Detect which cell encompasses the target text, then output its [x, y] center coordinate. 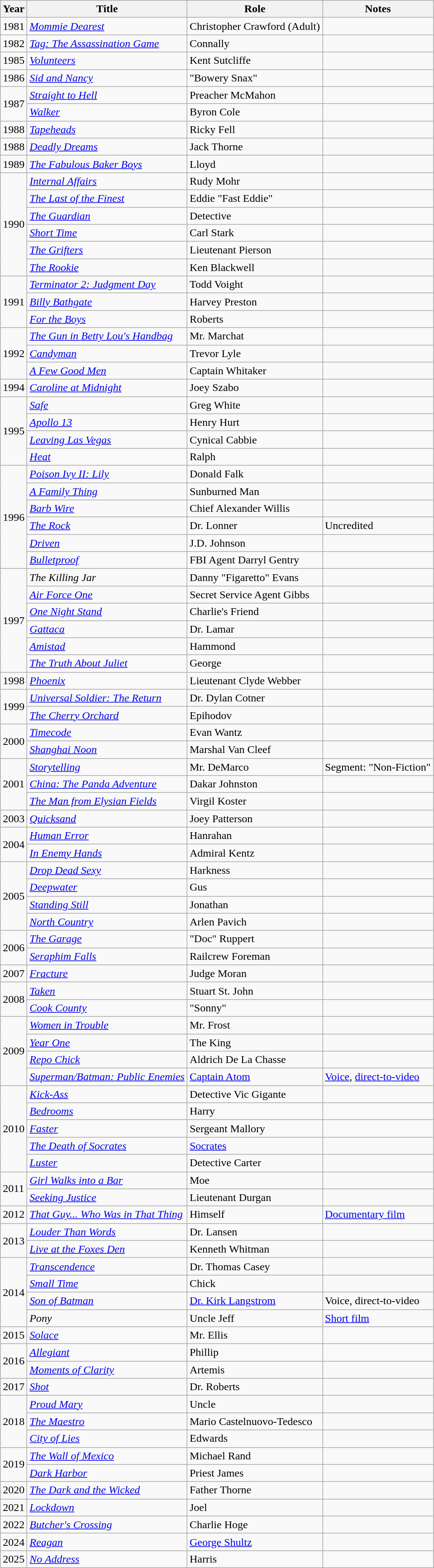
Sunburned Man [254, 491]
Tapeheads [107, 129]
Quicksand [107, 819]
Butcher's Crossing [107, 1525]
Candyman [107, 353]
2003 [14, 819]
Dr. Dylan Cotner [254, 698]
Charlie Hoge [254, 1525]
Harvey Preston [254, 302]
Storytelling [107, 767]
Son of Batman [107, 1301]
Railcrew Foreman [254, 956]
Luster [107, 1163]
Judge Moran [254, 973]
Moments of Clarity [107, 1370]
2018 [14, 1421]
Kent Sutcliffe [254, 61]
2001 [14, 784]
Joel [254, 1507]
Repo Chick [107, 1060]
2004 [14, 844]
Greg White [254, 405]
Dakar Johnston [254, 784]
Role [254, 9]
Driven [107, 543]
2017 [14, 1387]
Edwards [254, 1439]
Mr. Marchat [254, 336]
Donald Falk [254, 474]
Segment: "Non-Fiction" [377, 767]
Evan Wantz [254, 732]
Internal Affairs [107, 181]
Short film [377, 1318]
Detective Vic Gigante [254, 1094]
1986 [14, 78]
Chick [254, 1283]
1994 [14, 388]
No Address [107, 1559]
Taken [107, 991]
1990 [14, 224]
Marshal Van Cleef [254, 749]
Universal Soldier: The Return [107, 698]
Drop Dead Sexy [107, 870]
Deepwater [107, 887]
Human Error [107, 836]
Gattaca [107, 629]
2021 [14, 1507]
That Guy... Who Was in That Thing [107, 1215]
The Gun in Betty Lou's Handbag [107, 336]
The Cherry Orchard [107, 715]
Dr. Roberts [254, 1387]
Lieutenant Pierson [254, 250]
1989 [14, 164]
Sid and Nancy [107, 78]
The Killing Jar [107, 577]
Notes [377, 9]
Standing Still [107, 905]
Roberts [254, 319]
Priest James [254, 1473]
2019 [14, 1464]
1981 [14, 26]
Christopher Crawford (Adult) [254, 26]
2022 [14, 1525]
Caroline at Midnight [107, 388]
Carl Stark [254, 233]
Girl Walks into a Bar [107, 1180]
Phillip [254, 1353]
The Maestro [107, 1421]
Poison Ivy II: Lily [107, 474]
Solace [107, 1335]
Moe [254, 1180]
Dark Harbor [107, 1473]
2005 [14, 896]
Seraphim Falls [107, 956]
2011 [14, 1189]
Kick-Ass [107, 1094]
Walker [107, 112]
City of Lies [107, 1439]
Tag: The Assassination Game [107, 43]
Admiral Kentz [254, 853]
Danny "Figaretto" Evans [254, 577]
"Doc" Ruppert [254, 939]
1997 [14, 620]
2015 [14, 1335]
Harkness [254, 870]
Eddie "Fast Eddie" [254, 198]
1996 [14, 517]
Jonathan [254, 905]
Cynical Cabbie [254, 439]
Hanrahan [254, 836]
Women in Trouble [107, 1025]
Mr. DeMarco [254, 767]
Detective Carter [254, 1163]
Heat [107, 457]
Hammond [254, 646]
Amistad [107, 646]
The Grifters [107, 250]
Shot [107, 1387]
"Bowery Snax" [254, 78]
Mr. Ellis [254, 1335]
Documentary film [377, 1215]
2024 [14, 1542]
Detective [254, 216]
Father Thorne [254, 1490]
For the Boys [107, 319]
Arlen Pavich [254, 922]
Safe [107, 405]
FBI Agent Darryl Gentry [254, 560]
Epihodov [254, 715]
Dr. Lamar [254, 629]
Lieutenant Clyde Webber [254, 681]
Aldrich De La Chasse [254, 1060]
Gus [254, 887]
In Enemy Hands [107, 853]
1992 [14, 353]
Uncredited [377, 526]
Phoenix [107, 681]
Short Time [107, 233]
Todd Voight [254, 285]
Michael Rand [254, 1456]
2007 [14, 973]
Pony [107, 1318]
2010 [14, 1129]
Charlie's Friend [254, 612]
Deadly Dreams [107, 147]
"Sonny" [254, 1008]
Leaving Las Vegas [107, 439]
Air Force One [107, 595]
Uncle Jeff [254, 1318]
Preacher McMahon [254, 95]
1987 [14, 104]
The Guardian [107, 216]
Lloyd [254, 164]
Mommie Dearest [107, 26]
Title [107, 9]
Harry [254, 1111]
Captain Atom [254, 1077]
1982 [14, 43]
2009 [14, 1051]
Bedrooms [107, 1111]
Jack Thorne [254, 147]
Ricky Fell [254, 129]
2025 [14, 1559]
Stuart St. John [254, 991]
Captain Whitaker [254, 371]
Straight to Hell [107, 95]
The Dark and the Wicked [107, 1490]
The Rookie [107, 267]
Barb Wire [107, 509]
Joey Szabo [254, 388]
The Garage [107, 939]
Year [14, 9]
Faster [107, 1129]
A Family Thing [107, 491]
1985 [14, 61]
Fracture [107, 973]
Bulletproof [107, 560]
Socrates [254, 1146]
Small Time [107, 1283]
The Death of Socrates [107, 1146]
2013 [14, 1240]
Reagan [107, 1542]
Billy Bathgate [107, 302]
Terminator 2: Judgment Day [107, 285]
2020 [14, 1490]
J.D. Johnson [254, 543]
Uncle [254, 1404]
2000 [14, 741]
Dr. Thomas Casey [254, 1266]
One Night Stand [107, 612]
1999 [14, 706]
George Shultz [254, 1542]
Dr. Lonner [254, 526]
China: The Panda Adventure [107, 784]
Harris [254, 1559]
Connally [254, 43]
Allegiant [107, 1353]
Henry Hurt [254, 422]
Year One [107, 1042]
Virgil Koster [254, 801]
The Truth About Juliet [107, 663]
2006 [14, 948]
The Fabulous Baker Boys [107, 164]
Volunteers [107, 61]
The Rock [107, 526]
Artemis [254, 1370]
2016 [14, 1361]
Live at the Foxes Den [107, 1249]
1998 [14, 681]
Seeking Justice [107, 1197]
Ralph [254, 457]
The King [254, 1042]
Byron Cole [254, 112]
Timecode [107, 732]
Apollo 13 [107, 422]
The Man from Elysian Fields [107, 801]
Joey Patterson [254, 819]
Transcendence [107, 1266]
1991 [14, 302]
Dr. Lansen [254, 1232]
Superman/Batman: Public Enemies [107, 1077]
Rudy Mohr [254, 181]
A Few Good Men [107, 371]
2012 [14, 1215]
Chief Alexander Willis [254, 509]
2014 [14, 1292]
Sergeant Mallory [254, 1129]
Louder Than Words [107, 1232]
Ken Blackwell [254, 267]
The Last of the Finest [107, 198]
1995 [14, 431]
Dr. Kirk Langstrom [254, 1301]
Himself [254, 1215]
Mr. Frost [254, 1025]
Trevor Lyle [254, 353]
North Country [107, 922]
The Wall of Mexico [107, 1456]
George [254, 663]
Lockdown [107, 1507]
Kenneth Whitman [254, 1249]
Cook County [107, 1008]
Proud Mary [107, 1404]
Secret Service Agent Gibbs [254, 595]
Mario Castelnuovo-Tedesco [254, 1421]
2008 [14, 999]
Lieutenant Durgan [254, 1197]
Shanghai Noon [107, 749]
